Return [x, y] of the center of cell containing provided text 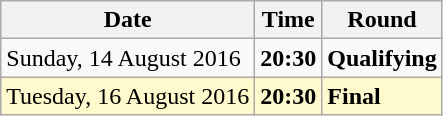
Time [288, 20]
Sunday, 14 August 2016 [128, 58]
Tuesday, 16 August 2016 [128, 96]
Date [128, 20]
Qualifying [382, 58]
Round [382, 20]
Final [382, 96]
